Search for the cell housing the specified text and yield its [x, y] center coordinate. 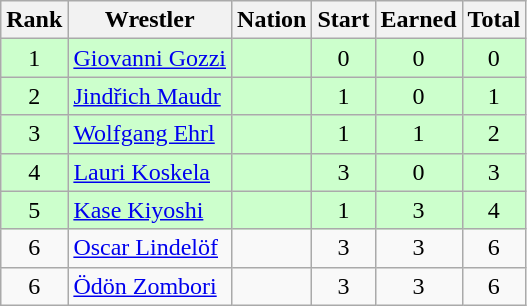
Earned [418, 20]
Giovanni Gozzi [150, 58]
Nation [272, 20]
Kase Kiyoshi [150, 210]
Lauri Koskela [150, 172]
Wrestler [150, 20]
Ödön Zombori [150, 286]
5 [34, 210]
Start [344, 20]
Rank [34, 20]
Wolfgang Ehrl [150, 134]
Oscar Lindelöf [150, 248]
Total [494, 20]
Jindřich Maudr [150, 96]
